From the cell containing the given text, extract its center point as (X, Y) coordinate. 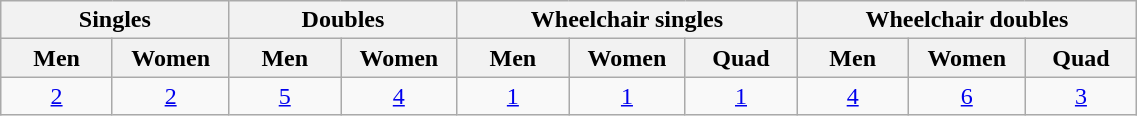
3 (1081, 96)
Wheelchair doubles (967, 20)
Wheelchair singles (627, 20)
Singles (115, 20)
Doubles (343, 20)
6 (967, 96)
5 (285, 96)
